Find where the given text appears and provide that cell's center as [x, y] coordinate. 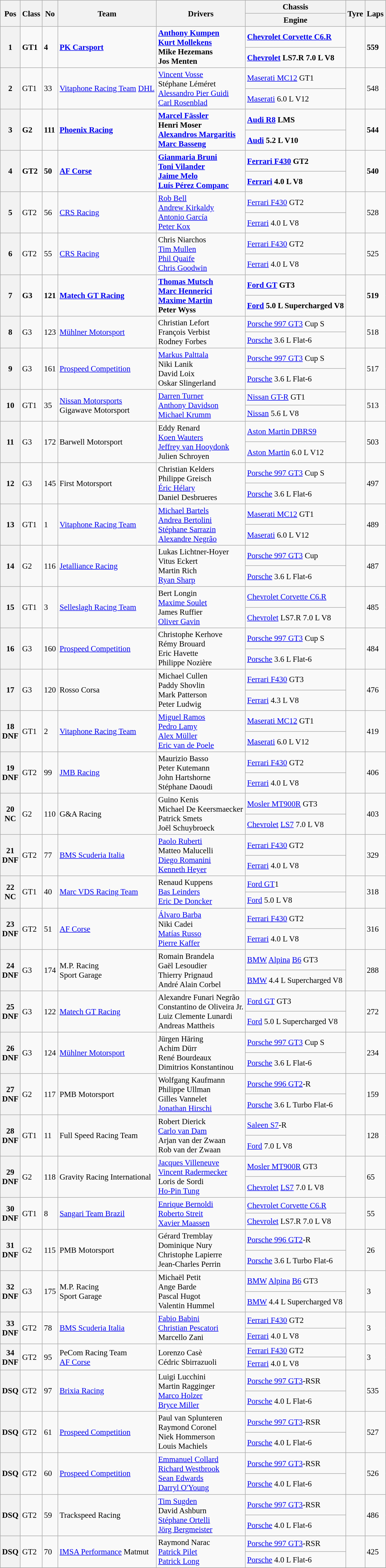
18DNF [10, 732]
Phoenix Racing [107, 130]
33DNF [10, 1328]
Miguel Ramos Pedro Lamy Alex Müller Eric van de Poele [201, 732]
Raymond Narac Patrick Pilet Patrick Long [201, 1552]
272 [376, 1011]
7 [10, 296]
40 [50, 892]
26DNF [10, 1053]
Aston Martin 6.0 L V12 [296, 452]
Lukas Lichtner-Hoyer Vitus Eckert Martin Rich Ryan Sharp [201, 566]
34DNF [10, 1357]
61 [50, 1432]
403 [376, 814]
Audi 5.2 L V10 [296, 140]
406 [376, 773]
6 [10, 254]
Enrique Bernoldi Roberto Streit Xavier Maassen [201, 1213]
128 [376, 1135]
116 [50, 566]
288 [376, 970]
503 [376, 442]
32DNF [10, 1291]
Jacques Villeneuve Vincent Radermecker Loris de Sordi Ho-Pin Tung [201, 1177]
110 [50, 814]
Maurizio Basso Peter Kutemann John Hartshorne Stéphane Daoudi [201, 773]
544 [376, 130]
Audi R8 LMS [296, 119]
30DNF [10, 1213]
Ford 5.0 L V8 [296, 900]
25DNF [10, 1011]
527 [376, 1432]
35 [50, 405]
518 [376, 332]
316 [376, 929]
16 [10, 649]
318 [376, 892]
24DNF [10, 970]
13 [10, 524]
65 [376, 1177]
175 [50, 1291]
Anthony Kumpen Kurt Mollekens Mike Hezemans Jos Menten [201, 47]
519 [376, 296]
28DNF [10, 1135]
70 [50, 1552]
Michaël Petit Ange Barde Pascal Hugot Valentin Hummel [201, 1291]
535 [376, 1391]
Nissan 5.6 L V8 [296, 413]
Robert Dierick Carlo van Dam Arjan van der Zwaan Rob van der Zwaan [201, 1135]
Drivers [201, 13]
Vitaphone Racing Team DHL [107, 89]
Laps [376, 13]
Christian Kelders Philippe Greisch Éric Hélary Daniel Desbrueres [201, 483]
Wolfgang Kaufmann Philippe Ullman Gilles Vannelet Jonathan Hirschi [201, 1094]
172 [50, 442]
Porsche 997 GT3 Cup [296, 556]
476 [376, 690]
160 [50, 649]
Trackspeed Racing [107, 1515]
419 [376, 732]
489 [376, 524]
329 [376, 856]
78 [50, 1328]
Rosso Corsa [107, 690]
540 [376, 172]
Thomas Mutsch Marc Hennerici Maxime Martin Peter Wyss [201, 296]
487 [376, 566]
Michael Cullen Paddy Shovlin Mark Patterson Peter Ludwig [201, 690]
528 [376, 213]
14 [10, 566]
Gravity Racing International [107, 1177]
Nissan GT-R GT1 [296, 397]
Gérard Tremblay Dominique Nury Christophe Lapierre Jean-Charles Perrin [201, 1250]
Fabio Babini Christian Pescatori Marcello Zani [201, 1328]
Gianmaria Bruni Toni Vilander Jaime Melo Luís Pérez Companc [201, 172]
161 [50, 369]
29DNF [10, 1177]
559 [376, 47]
PeCom Racing Team AF Corse [107, 1357]
99 [50, 773]
525 [376, 254]
526 [376, 1474]
Ferrari 4.3 L V8 [296, 700]
513 [376, 405]
5 [10, 213]
425 [376, 1552]
Saleen S7-R [296, 1125]
Paul van Splunteren Raymond Coronel Niek Hommerson Louis Machiels [201, 1432]
117 [50, 1094]
Markus Palttala Niki Lanik David Loix Oskar Slingerland [201, 369]
121 [50, 296]
10 [10, 405]
50 [50, 172]
Christian Lefort François Verbist Rodney Forbes [201, 332]
23DNF [10, 929]
Aston Martin DBRS9 [296, 432]
Nissan Motorsports Gigawave Motorsport [107, 405]
Full Speed Racing Team [107, 1135]
497 [376, 483]
21DNF [10, 856]
Marcel Fässler Henri Moser Alexandros Margaritis Marc Basseng [201, 130]
Chassis [296, 7]
Pos [10, 13]
22NC [10, 892]
Tyre [355, 13]
234 [376, 1053]
Ferrari F430 GT3 [296, 680]
19DNF [10, 773]
Eddy Renard Koen Wauters Jeffrey van Hooydonk Julien Schroyen [201, 442]
Tim Sugden David Ashburn Stéphane Ortelli Jörg Bergmeister [201, 1515]
Romain Brandela Gaël Lesoudier Thierry Prignaud André Alain Corbel [201, 970]
59 [50, 1515]
27DNF [10, 1094]
Ford GT1 [296, 884]
Christophe Kerhove Rémy Brouard Eric Havette Philippe Nozière [201, 649]
Guino Kenis Michael De Keersmaecker Patrick Smets Joël Schuybroeck [201, 814]
124 [50, 1053]
20NC [10, 814]
97 [50, 1391]
Brixia Racing [107, 1391]
26 [376, 1250]
517 [376, 369]
JMB Racing [107, 773]
111 [50, 130]
Renaud Kuppens Bas Leinders Eric De Doncker [201, 892]
Paolo Ruberti Matteo Malucelli Diego Romanini Kenneth Heyer [201, 856]
51 [50, 929]
115 [50, 1250]
120 [50, 690]
Michael Bartels Andrea Bertolini Stéphane Sarrazin Alexandre Negrão [201, 524]
Luigi Lucchini Martin Ragginger Marco Holzer Bryce Miller [201, 1391]
Marc VDS Racing Team [107, 892]
Vincent Vosse Stéphane Léméret Alessandro Pier Guidi Carl Rosenblad [201, 89]
First Motorsport [107, 483]
Álvaro Barba Niki Cadei Matías Russo Pierre Kaffer [201, 929]
159 [376, 1094]
122 [50, 1011]
Team [107, 13]
Jürgen Häring Achim Dürr René Bourdeaux Dimitrios Konstantinou [201, 1053]
Barwell Motorsport [107, 442]
Class [31, 13]
95 [50, 1357]
33 [50, 89]
Emmanuel Collard Richard Westbrook Sean Edwards Darryl O'Young [201, 1474]
123 [50, 332]
145 [50, 483]
Rob Bell Andrew Kirkaldy Antonio García Peter Kox [201, 213]
60 [50, 1474]
Jetalliance Racing [107, 566]
Engine [296, 20]
484 [376, 649]
15 [10, 607]
486 [376, 1515]
Bert Longin Maxime Soulet James Ruffier Oliver Gavin [201, 607]
17 [10, 690]
485 [376, 607]
No [50, 13]
Ford 7.0 L V8 [296, 1146]
Selleslagh Racing Team [107, 607]
118 [50, 1177]
31DNF [10, 1250]
Sangari Team Brazil [107, 1213]
56 [50, 213]
Alexandre Funari Negrão Constantino de Oliveira Jr. Luiz Clemente Lunardi Andreas Mattheis [201, 1011]
174 [50, 970]
12 [10, 483]
Lorenzo Casè Cédric Sbirrazuoli [201, 1357]
Darren Turner Anthony Davidson Michael Krumm [201, 405]
PK Carsport [107, 47]
77 [50, 856]
548 [376, 89]
Chris Niarchos Tim Mullen Phil Quaife Chris Goodwin [201, 254]
G&A Racing [107, 814]
9 [10, 369]
IMSA Performance Matmut [107, 1552]
